Extract the [x, y] coordinate from the center of the cell holding the provided text.  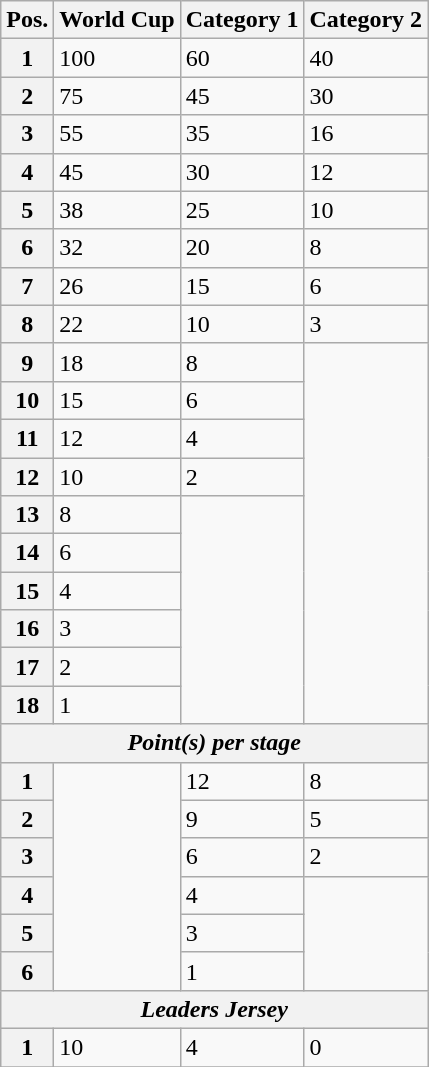
14 [28, 553]
55 [117, 134]
40 [366, 58]
11 [28, 438]
0 [366, 1047]
Leaders Jersey [214, 1009]
22 [117, 324]
75 [117, 96]
20 [242, 248]
Category 1 [242, 20]
Point(s) per stage [214, 743]
25 [242, 210]
60 [242, 58]
100 [117, 58]
35 [242, 134]
32 [117, 248]
17 [28, 667]
13 [28, 515]
38 [117, 210]
Category 2 [366, 20]
Pos. [28, 20]
26 [117, 286]
7 [28, 286]
World Cup [117, 20]
